Determine the [X, Y] coordinate at the center of the cell enclosing the given text.  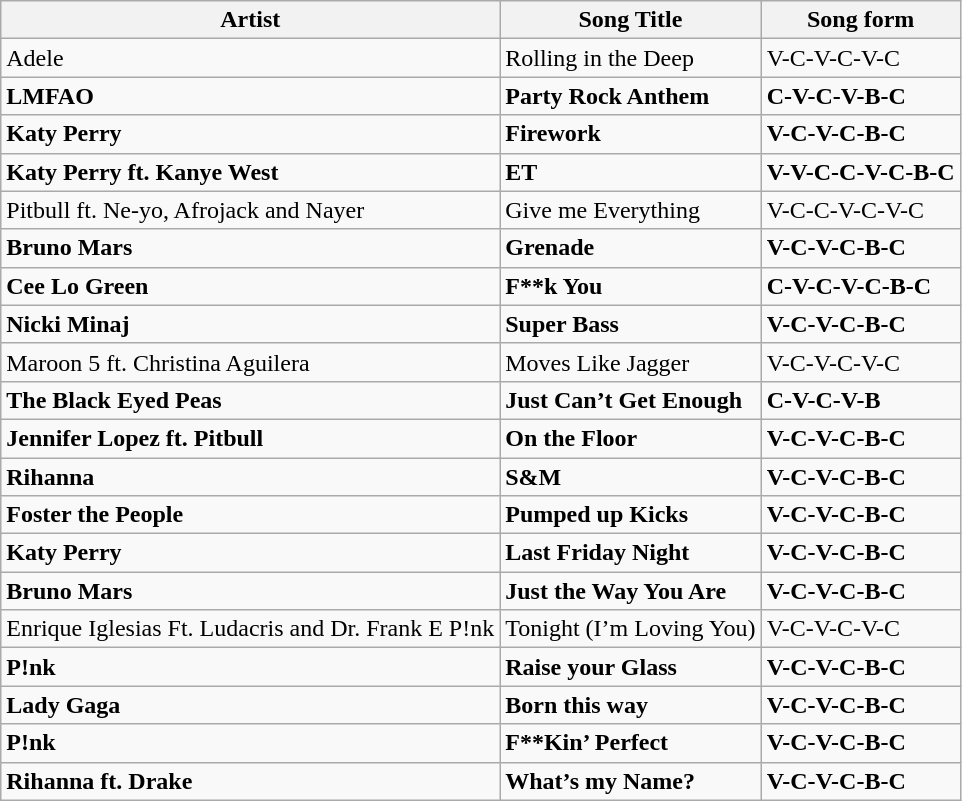
Grenade [630, 248]
Rihanna ft. Drake [250, 781]
On the Floor [630, 438]
Last Friday Night [630, 553]
LMFAO [250, 96]
Party Rock Anthem [630, 96]
Pumped up Kicks [630, 515]
Pitbull ft. Ne-yo, Afrojack and Nayer [250, 210]
Born this way [630, 705]
Nicki Minaj [250, 324]
ET [630, 172]
Song form [860, 20]
F**Kin’ Perfect [630, 743]
Super Bass [630, 324]
C-V-C-V-B-C [860, 96]
Firework [630, 134]
S&M [630, 477]
F**k You [630, 286]
Maroon 5 ft. Christina Aguilera [250, 362]
Artist [250, 20]
Katy Perry ft. Kanye West [250, 172]
Give me Everything [630, 210]
The Black Eyed Peas [250, 400]
Rihanna [250, 477]
Just Can’t Get Enough [630, 400]
C-V-C-V-C-B-C [860, 286]
C-V-C-V-B [860, 400]
Foster the People [250, 515]
V-V-C-C-V-C-B-C [860, 172]
What’s my Name? [630, 781]
Lady Gaga [250, 705]
V-C-C-V-C-V-C [860, 210]
Moves Like Jagger [630, 362]
Rolling in the Deep [630, 58]
Adele [250, 58]
Jennifer Lopez ft. Pitbull [250, 438]
Just the Way You Are [630, 591]
Cee Lo Green [250, 286]
Tonight (I’m Loving You) [630, 629]
Song Title [630, 20]
Enrique Iglesias Ft. Ludacris and Dr. Frank E P!nk [250, 629]
Raise your Glass [630, 667]
